Determine the (X, Y) coordinate at the center of the cell enclosing the given text.  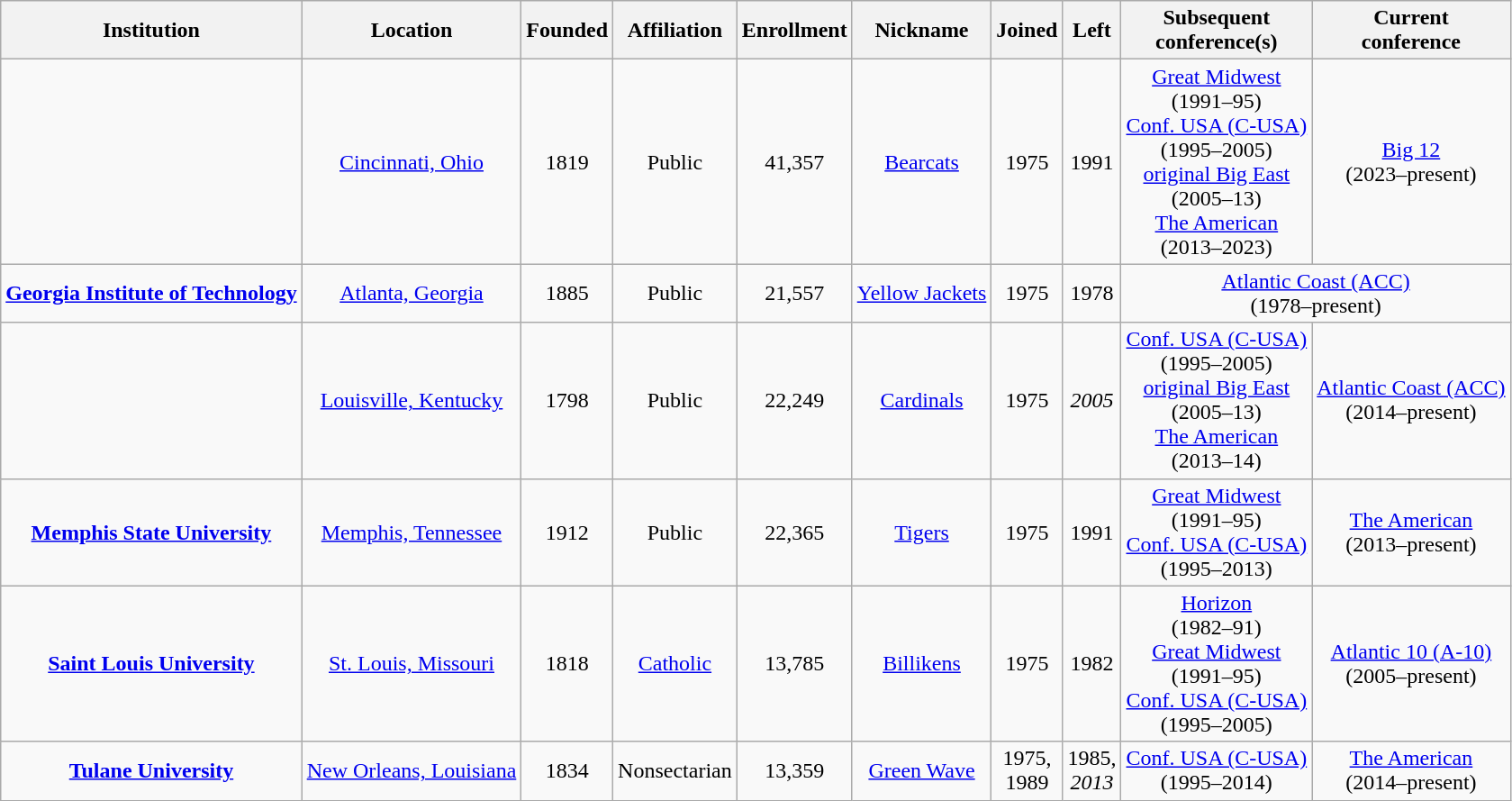
Great Midwest(1991–95)Conf. USA (C-USA)(1995–2005)original Big East(2005–13)The American(2013–2023) (1217, 162)
22,249 (794, 400)
Horizon(1982–91)Great Midwest(1991–95)Conf. USA (C-USA)(1995–2005) (1217, 663)
1912 (567, 532)
1834 (567, 771)
1982 (1091, 663)
Bearcats (922, 162)
New Orleans, Louisiana (412, 771)
Cincinnati, Ohio (412, 162)
21,557 (794, 294)
Joined (1027, 31)
Atlantic Coast (ACC)(2014–present) (1411, 400)
Louisville, Kentucky (412, 400)
Nickname (922, 31)
Institution (151, 31)
Cardinals (922, 400)
Great Midwest(1991–95)Conf. USA (C-USA)(1995–2013) (1217, 532)
Tulane University (151, 771)
Enrollment (794, 31)
Location (412, 31)
1975,1989 (1027, 771)
22,365 (794, 532)
Yellow Jackets (922, 294)
Currentconference (1411, 31)
2005 (1091, 400)
Affiliation (675, 31)
The American(2014–present) (1411, 771)
The American(2013–present) (1411, 532)
Billikens (922, 663)
Left (1091, 31)
13,785 (794, 663)
Atlanta, Georgia (412, 294)
13,359 (794, 771)
1818 (567, 663)
1978 (1091, 294)
Georgia Institute of Technology (151, 294)
41,357 (794, 162)
1819 (567, 162)
Founded (567, 31)
Atlantic Coast (ACC)(1978–present) (1316, 294)
St. Louis, Missouri (412, 663)
Nonsectarian (675, 771)
Green Wave (922, 771)
Memphis, Tennessee (412, 532)
Tigers (922, 532)
1985,2013 (1091, 771)
Big 12(2023–present) (1411, 162)
Memphis State University (151, 532)
Conf. USA (C-USA)(1995–2014) (1217, 771)
Saint Louis University (151, 663)
1798 (567, 400)
Conf. USA (C-USA)(1995–2005)original Big East(2005–13)The American(2013–14) (1217, 400)
1885 (567, 294)
Subsequentconference(s) (1217, 31)
Catholic (675, 663)
Atlantic 10 (A-10)(2005–present) (1411, 663)
